Pinpoint the cell where the given text exists, returning its [X, Y] midpoint coordinate. 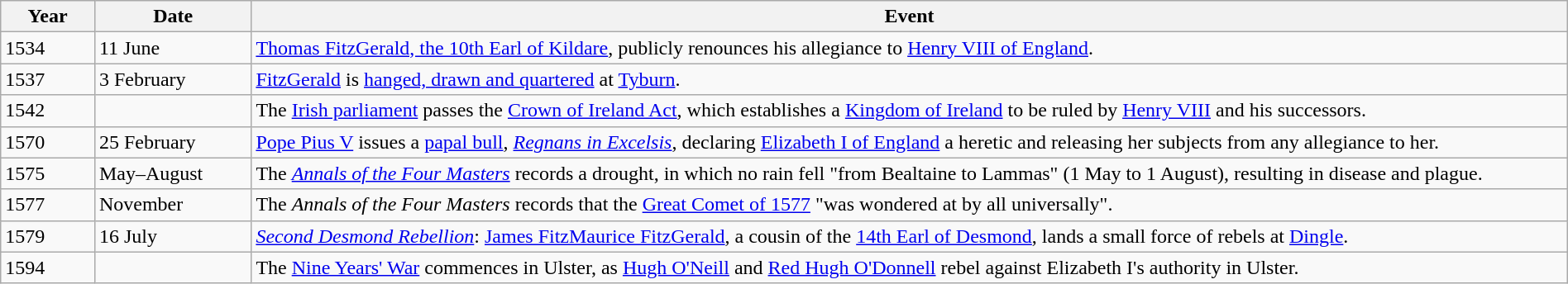
Second Desmond Rebellion: James FitzMaurice FitzGerald, a cousin of the 14th Earl of Desmond, lands a small force of rebels at Dingle. [910, 236]
1537 [48, 79]
The Annals of the Four Masters records that the Great Comet of 1577 "was wondered at by all universally". [910, 205]
1579 [48, 236]
1570 [48, 142]
November [172, 205]
The Nine Years' War commences in Ulster, as Hugh O'Neill and Red Hugh O'Donnell rebel against Elizabeth I's authority in Ulster. [910, 267]
Year [48, 17]
1542 [48, 111]
1534 [48, 48]
Event [910, 17]
25 February [172, 142]
3 February [172, 79]
16 July [172, 236]
Date [172, 17]
May–August [172, 173]
11 June [172, 48]
FitzGerald is hanged, drawn and quartered at Tyburn. [910, 79]
1594 [48, 267]
The Irish parliament passes the Crown of Ireland Act, which establishes a Kingdom of Ireland to be ruled by Henry VIII and his successors. [910, 111]
Thomas FitzGerald, the 10th Earl of Kildare, publicly renounces his allegiance to Henry VIII of England. [910, 48]
1575 [48, 173]
1577 [48, 205]
